For the text-containing cell, return its midpoint in (x, y) coordinate format. 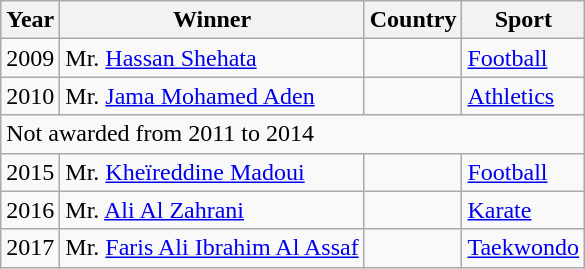
Athletics (524, 96)
Mr. Kheïreddine Madoui (212, 172)
Mr. Faris Ali Ibrahim Al Assaf (212, 248)
Sport (524, 20)
Country (413, 20)
Taekwondo (524, 248)
Year (30, 20)
Karate (524, 210)
Mr. Hassan Shehata (212, 58)
Mr. Ali Al Zahrani (212, 210)
2009 (30, 58)
Winner (212, 20)
Not awarded from 2011 to 2014 (293, 134)
2017 (30, 248)
2015 (30, 172)
2010 (30, 96)
2016 (30, 210)
Mr. Jama Mohamed Aden (212, 96)
